Capture the cell that displays the provided text and extract its (X, Y) central coordinate. 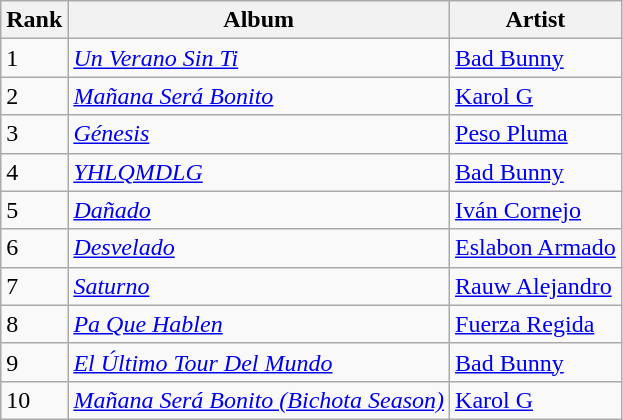
Saturno (259, 286)
Un Verano Sin Ti (259, 58)
Desvelado (259, 248)
7 (34, 286)
5 (34, 210)
3 (34, 134)
8 (34, 324)
2 (34, 96)
YHLQMDLG (259, 172)
Eslabon Armado (536, 248)
Pa Que Hablen (259, 324)
4 (34, 172)
10 (34, 400)
Rauw Alejandro (536, 286)
Mañana Será Bonito (Bichota Season) (259, 400)
Dañado (259, 210)
9 (34, 362)
6 (34, 248)
1 (34, 58)
Peso Pluma (536, 134)
Rank (34, 20)
El Último Tour Del Mundo (259, 362)
Artist (536, 20)
Mañana Será Bonito (259, 96)
Album (259, 20)
Fuerza Regida (536, 324)
Génesis (259, 134)
Iván Cornejo (536, 210)
